Return [X, Y] of the center of cell containing provided text 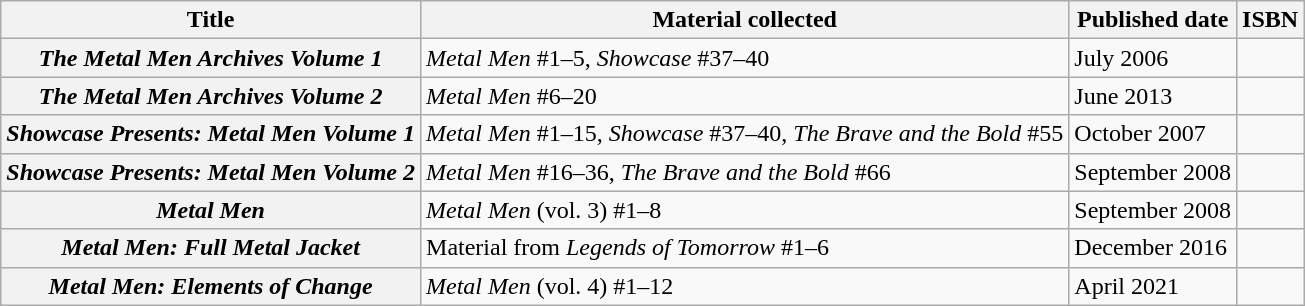
Metal Men #1–5, Showcase #37–40 [745, 58]
Metal Men #16–36, The Brave and the Bold #66 [745, 172]
Metal Men [211, 210]
Published date [1153, 20]
July 2006 [1153, 58]
Showcase Presents: Metal Men Volume 1 [211, 134]
Material from Legends of Tomorrow #1–6 [745, 248]
June 2013 [1153, 96]
Title [211, 20]
December 2016 [1153, 248]
Metal Men #6–20 [745, 96]
October 2007 [1153, 134]
Metal Men: Elements of Change [211, 286]
ISBN [1270, 20]
The Metal Men Archives Volume 1 [211, 58]
Metal Men (vol. 4) #1–12 [745, 286]
Showcase Presents: Metal Men Volume 2 [211, 172]
The Metal Men Archives Volume 2 [211, 96]
Metal Men (vol. 3) #1–8 [745, 210]
Material collected [745, 20]
Metal Men: Full Metal Jacket [211, 248]
Metal Men #1–15, Showcase #37–40, The Brave and the Bold #55 [745, 134]
April 2021 [1153, 286]
